Detect which cell encompasses the target text, then output its [X, Y] center coordinate. 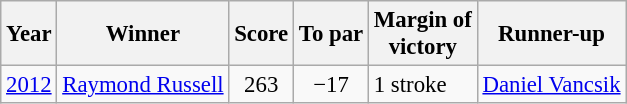
1 stroke [422, 85]
Score [262, 34]
Year [29, 34]
−17 [330, 85]
Margin ofvictory [422, 34]
Raymond Russell [143, 85]
2012 [29, 85]
Runner-up [552, 34]
Winner [143, 34]
Daniel Vancsik [552, 85]
To par [330, 34]
263 [262, 85]
